Return the [X, Y] coordinate for the center point of the cell that contains the specified text.  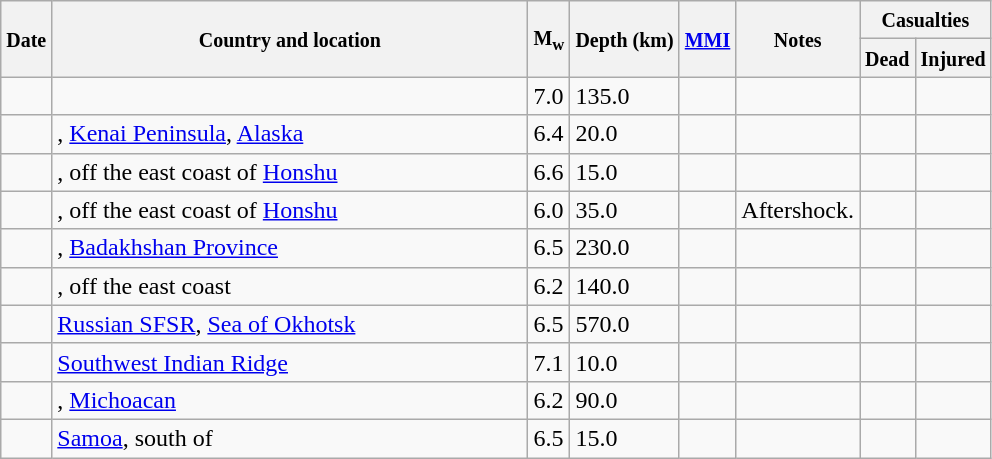
90.0 [624, 400]
Dead [888, 58]
MMI [708, 39]
570.0 [624, 324]
Notes [798, 39]
Samoa, south of [290, 438]
35.0 [624, 210]
20.0 [624, 134]
135.0 [624, 96]
Injured [953, 58]
6.6 [549, 172]
230.0 [624, 248]
Russian SFSR, Sea of Okhotsk [290, 324]
Country and location [290, 39]
7.1 [549, 362]
Depth (km) [624, 39]
Date [26, 39]
6.0 [549, 210]
, off the east coast [290, 286]
, Kenai Peninsula, Alaska [290, 134]
Casualties [926, 20]
Aftershock. [798, 210]
, Badakhshan Province [290, 248]
7.0 [549, 96]
Southwest Indian Ridge [290, 362]
, Michoacan [290, 400]
10.0 [624, 362]
Mw [549, 39]
6.4 [549, 134]
140.0 [624, 286]
